Search for the cell housing the specified text and yield its (X, Y) center coordinate. 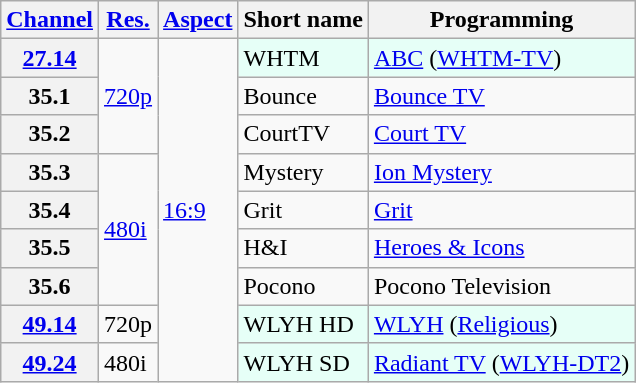
Pocono Television (501, 286)
H&I (303, 248)
35.1 (50, 96)
Court TV (501, 134)
35.5 (50, 248)
Bounce TV (501, 96)
WLYH (Religious) (501, 324)
CourtTV (303, 134)
16:9 (198, 210)
WHTM (303, 58)
WLYH HD (303, 324)
49.14 (50, 324)
Heroes & Icons (501, 248)
Mystery (303, 172)
WLYH SD (303, 362)
Programming (501, 20)
35.2 (50, 134)
Radiant TV (WLYH-DT2) (501, 362)
Aspect (198, 20)
27.14 (50, 58)
Short name (303, 20)
35.4 (50, 210)
Channel (50, 20)
Res. (128, 20)
Pocono (303, 286)
ABC (WHTM-TV) (501, 58)
49.24 (50, 362)
Ion Mystery (501, 172)
35.3 (50, 172)
35.6 (50, 286)
Bounce (303, 96)
